Identify which cell holds the provided text, then report its (X, Y) central coordinate. 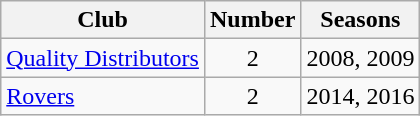
Seasons (360, 20)
Rovers (103, 96)
Club (103, 20)
2008, 2009 (360, 58)
Number (252, 20)
Quality Distributors (103, 58)
2014, 2016 (360, 96)
